Scan for the cell matching the given text and deliver its [X, Y] coordinate at center. 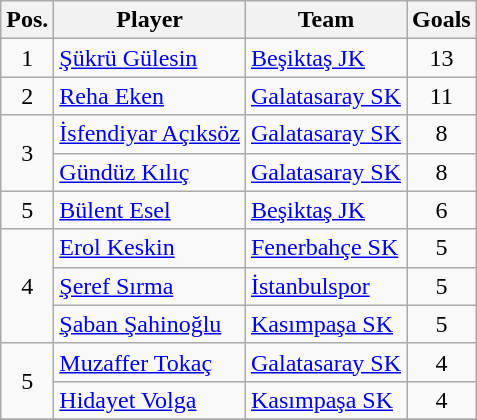
6 [441, 210]
Erol Keskin [150, 248]
Bülent Esel [150, 210]
Fenerbahçe SK [326, 248]
Pos. [28, 20]
İstanbulspor [326, 286]
Şeref Sırma [150, 286]
3 [28, 153]
13 [441, 58]
11 [441, 96]
Muzaffer Tokaç [150, 362]
Hidayet Volga [150, 400]
1 [28, 58]
Player [150, 20]
Gündüz Kılıç [150, 172]
Şükrü Gülesin [150, 58]
Reha Eken [150, 96]
Goals [441, 20]
Team [326, 20]
İsfendiyar Açıksöz [150, 134]
Şaban Şahinoğlu [150, 324]
2 [28, 96]
